Capture the cell that displays the provided text and extract its (X, Y) central coordinate. 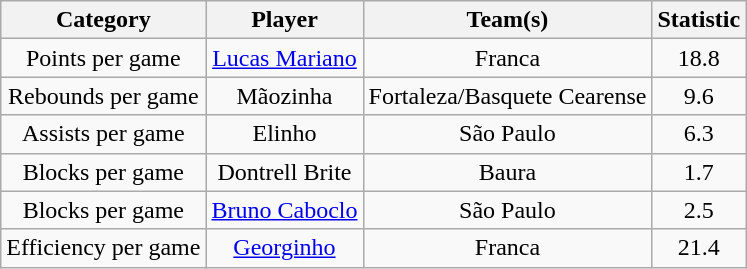
Category (104, 20)
Rebounds per game (104, 96)
Points per game (104, 58)
Statistic (699, 20)
Efficiency per game (104, 248)
21.4 (699, 248)
18.8 (699, 58)
Fortaleza/Basquete Cearense (508, 96)
Baura (508, 172)
9.6 (699, 96)
Dontrell Brite (284, 172)
Player (284, 20)
Georginho (284, 248)
2.5 (699, 210)
Lucas Mariano (284, 58)
Bruno Caboclo (284, 210)
1.7 (699, 172)
Elinho (284, 134)
Mãozinha (284, 96)
Team(s) (508, 20)
Assists per game (104, 134)
6.3 (699, 134)
